Pinpoint the cell where the given text exists, returning its (X, Y) midpoint coordinate. 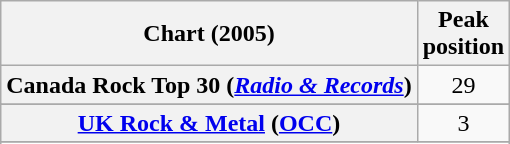
3 (463, 123)
UK Rock & Metal (OCC) (209, 123)
Peakposition (463, 34)
Canada Rock Top 30 (Radio & Records) (209, 85)
Chart (2005) (209, 34)
29 (463, 85)
